Return the (X, Y) coordinate for the center point of the cell that contains the specified text.  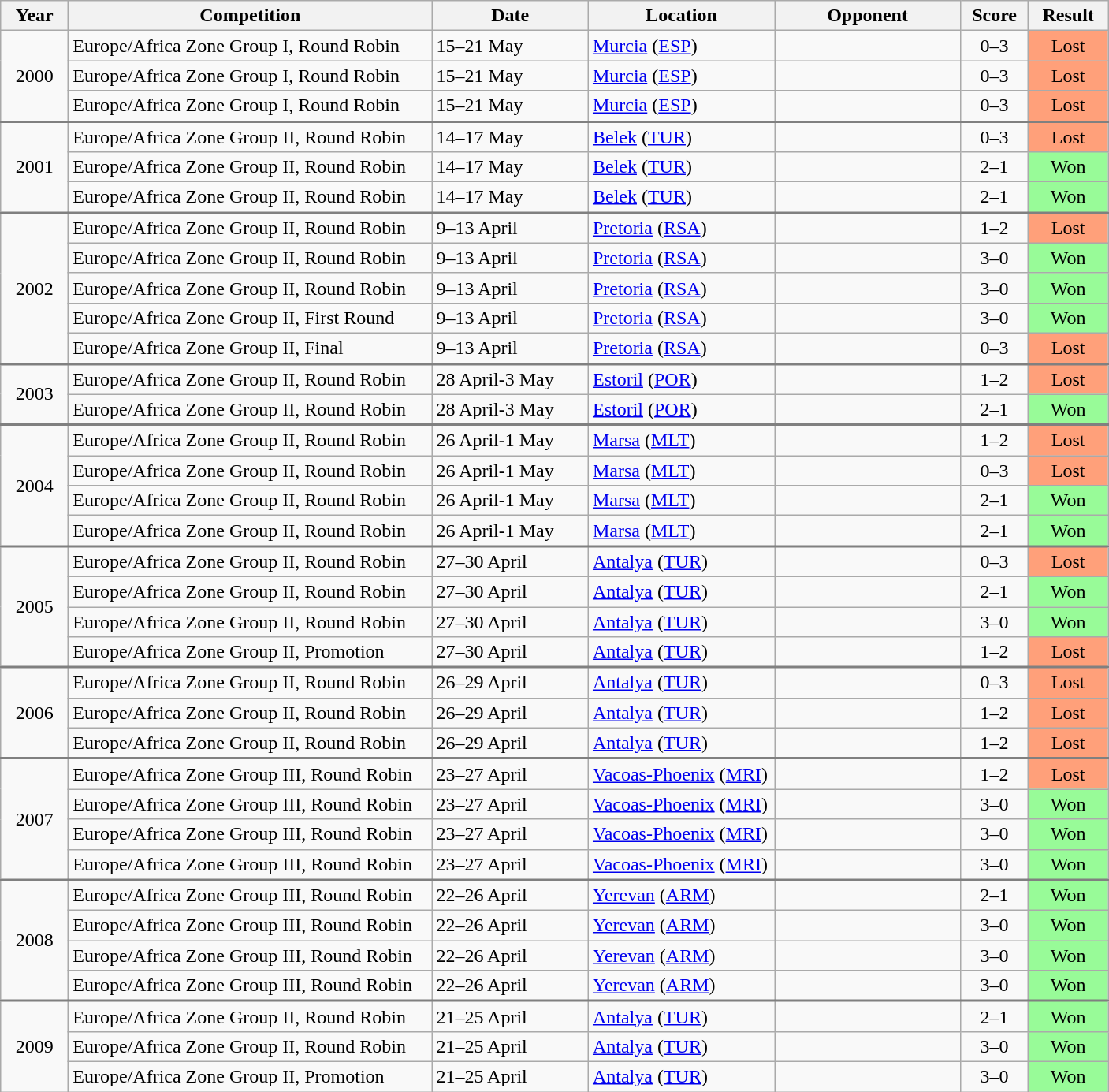
Result (1069, 16)
Date (511, 16)
Europe/Africa Zone Group II, Final (251, 348)
Location (681, 16)
2007 (35, 819)
Europe/Africa Zone Group II, First Round (251, 318)
Year (35, 16)
Competition (251, 16)
2002 (35, 288)
Score (995, 16)
2004 (35, 486)
2005 (35, 607)
2006 (35, 713)
Opponent (867, 16)
2001 (35, 167)
2009 (35, 1047)
2008 (35, 941)
2003 (35, 394)
2000 (35, 76)
